Detect which cell encompasses the target text, then output its [X, Y] center coordinate. 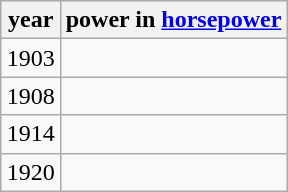
1903 [30, 58]
1908 [30, 96]
year [30, 20]
1914 [30, 134]
power in horsepower [174, 20]
1920 [30, 172]
